Determine the [X, Y] coordinate at the center of the cell enclosing the given text.  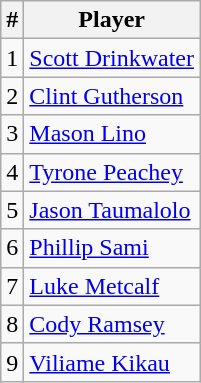
6 [12, 248]
Luke Metcalf [112, 286]
Phillip Sami [112, 248]
# [12, 20]
Jason Taumalolo [112, 210]
7 [12, 286]
Clint Gutherson [112, 96]
Cody Ramsey [112, 324]
2 [12, 96]
8 [12, 324]
5 [12, 210]
4 [12, 172]
Viliame Kikau [112, 362]
9 [12, 362]
3 [12, 134]
Scott Drinkwater [112, 58]
Tyrone Peachey [112, 172]
Mason Lino [112, 134]
Player [112, 20]
1 [12, 58]
